Scan for the cell matching the given text and deliver its (x, y) coordinate at center. 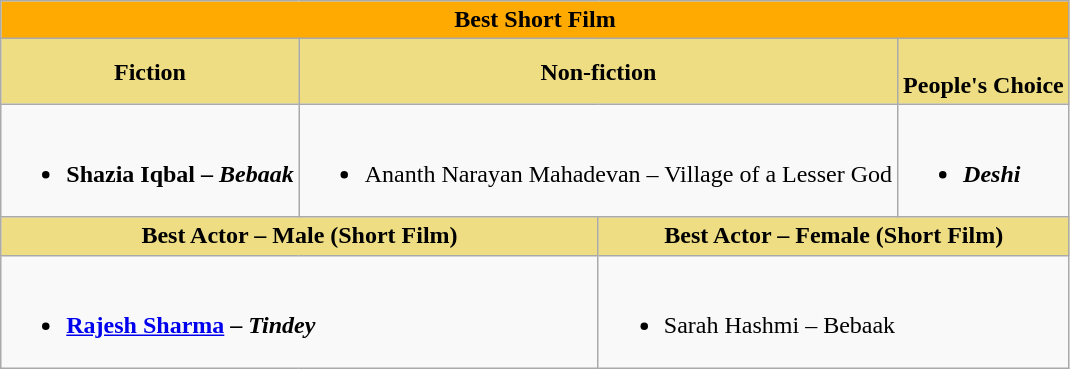
Shazia Iqbal – Bebaak (150, 160)
Rajesh Sharma – Tindey (300, 312)
Best Actor – Male (Short Film) (300, 236)
Ananth Narayan Mahadevan – Village of a Lesser God (598, 160)
Best Short Film (535, 20)
Best Actor – Female (Short Film) (834, 236)
Fiction (150, 72)
Sarah Hashmi – Bebaak (834, 312)
Deshi (984, 160)
People's Choice (984, 72)
Non-fiction (598, 72)
